Output the (x, y) coordinate of the center of the cell containing the given text.  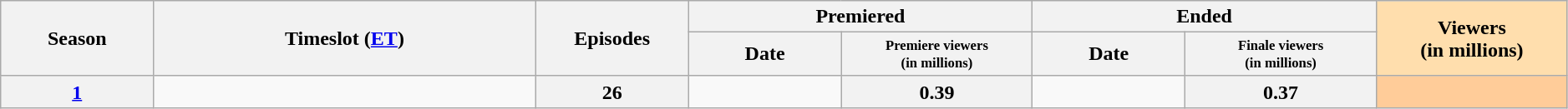
1 (77, 92)
Premiered (860, 17)
Finale viewers(in millions) (1281, 54)
0.39 (937, 92)
0.37 (1281, 92)
Season (77, 38)
26 (611, 92)
Viewers(in millions) (1472, 38)
Premiere viewers(in millions) (937, 54)
Timeslot (ET) (344, 38)
Episodes (611, 38)
Ended (1205, 17)
